For the text-containing cell, return its midpoint in [x, y] coordinate format. 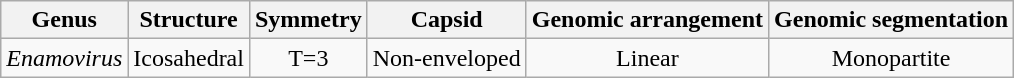
Monopartite [892, 58]
Linear [647, 58]
Non-enveloped [446, 58]
Structure [189, 20]
Genomic arrangement [647, 20]
T=3 [308, 58]
Icosahedral [189, 58]
Genus [64, 20]
Capsid [446, 20]
Symmetry [308, 20]
Enamovirus [64, 58]
Genomic segmentation [892, 20]
